Identify which cell holds the provided text, then report its [x, y] central coordinate. 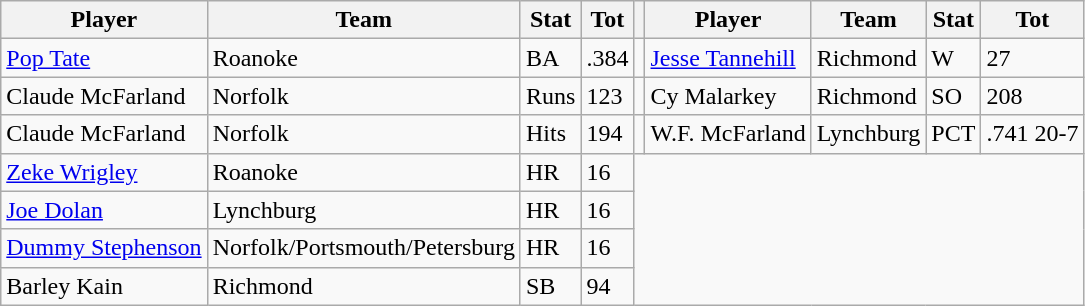
27 [1032, 58]
Zeke Wrigley [104, 172]
SO [954, 96]
94 [608, 286]
Runs [550, 96]
.741 20-7 [1032, 134]
.384 [608, 58]
PCT [954, 134]
194 [608, 134]
Jesse Tannehill [728, 58]
Pop Tate [104, 58]
123 [608, 96]
SB [550, 286]
Cy Malarkey [728, 96]
Norfolk/Portsmouth/Petersburg [364, 248]
Barley Kain [104, 286]
W [954, 58]
Dummy Stephenson [104, 248]
W.F. McFarland [728, 134]
Joe Dolan [104, 210]
208 [1032, 96]
Hits [550, 134]
BA [550, 58]
